Detect which cell encompasses the target text, then output its [X, Y] center coordinate. 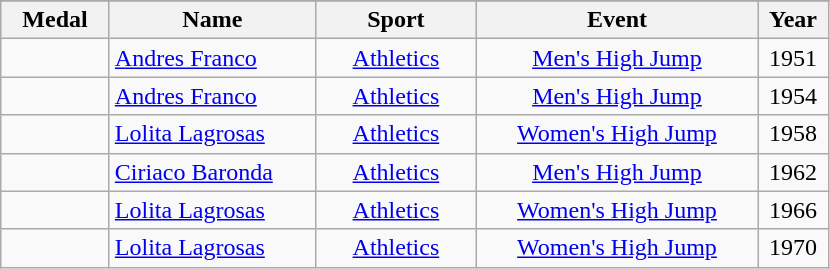
1970 [794, 248]
1954 [794, 96]
1951 [794, 58]
Name [212, 20]
1966 [794, 210]
Sport [396, 20]
1958 [794, 134]
Medal [56, 20]
Year [794, 20]
Ciriaco Baronda [212, 172]
Event [616, 20]
1962 [794, 172]
